From the cell containing the given text, extract its center point as (X, Y) coordinate. 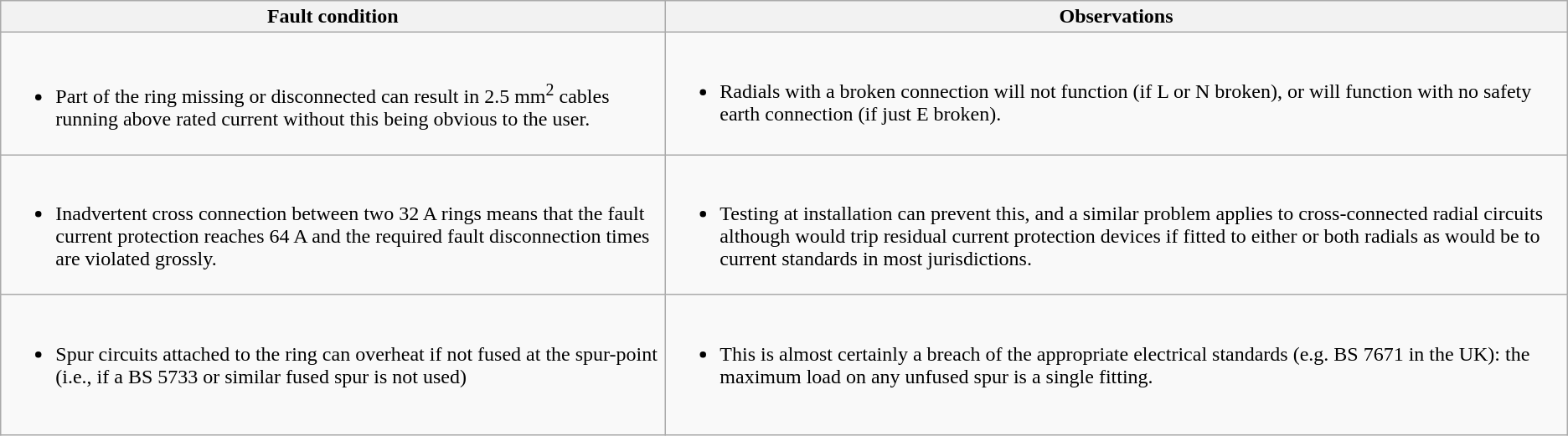
Observations (1116, 17)
Part of the ring missing or disconnected can result in 2.5 mm2 cables running above rated current without this being obvious to the user. (333, 94)
Radials with a broken connection will not function (if L or N broken), or will function with no safety earth connection (if just E broken). (1116, 94)
Fault condition (333, 17)
Spur circuits attached to the ring can overheat if not fused at the spur-point (i.e., if a BS 5733 or similar fused spur is not used) (333, 365)
